Extract the [x, y] coordinate from the center of the cell holding the provided text.  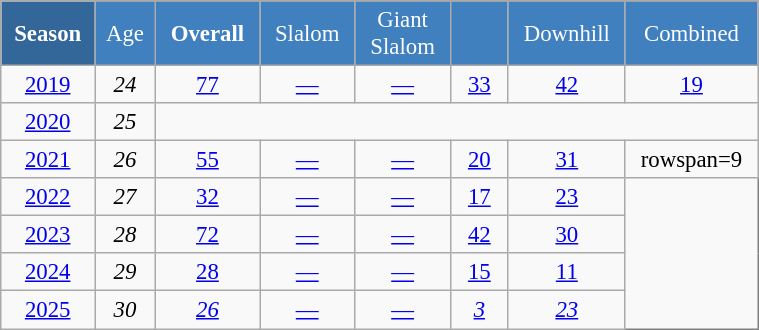
Overall [207, 34]
Slalom [308, 34]
72 [207, 235]
2022 [48, 197]
2020 [48, 122]
17 [479, 197]
31 [566, 160]
rowspan=9 [691, 160]
55 [207, 160]
19 [691, 85]
24 [126, 85]
11 [566, 273]
Giant Slalom [402, 34]
Age [126, 34]
Season [48, 34]
Combined [691, 34]
20 [479, 160]
2019 [48, 85]
2023 [48, 235]
Downhill [566, 34]
29 [126, 273]
77 [207, 85]
3 [479, 310]
2024 [48, 273]
33 [479, 85]
15 [479, 273]
2025 [48, 310]
2021 [48, 160]
27 [126, 197]
32 [207, 197]
25 [126, 122]
